Detect which cell encompasses the target text, then output its [X, Y] center coordinate. 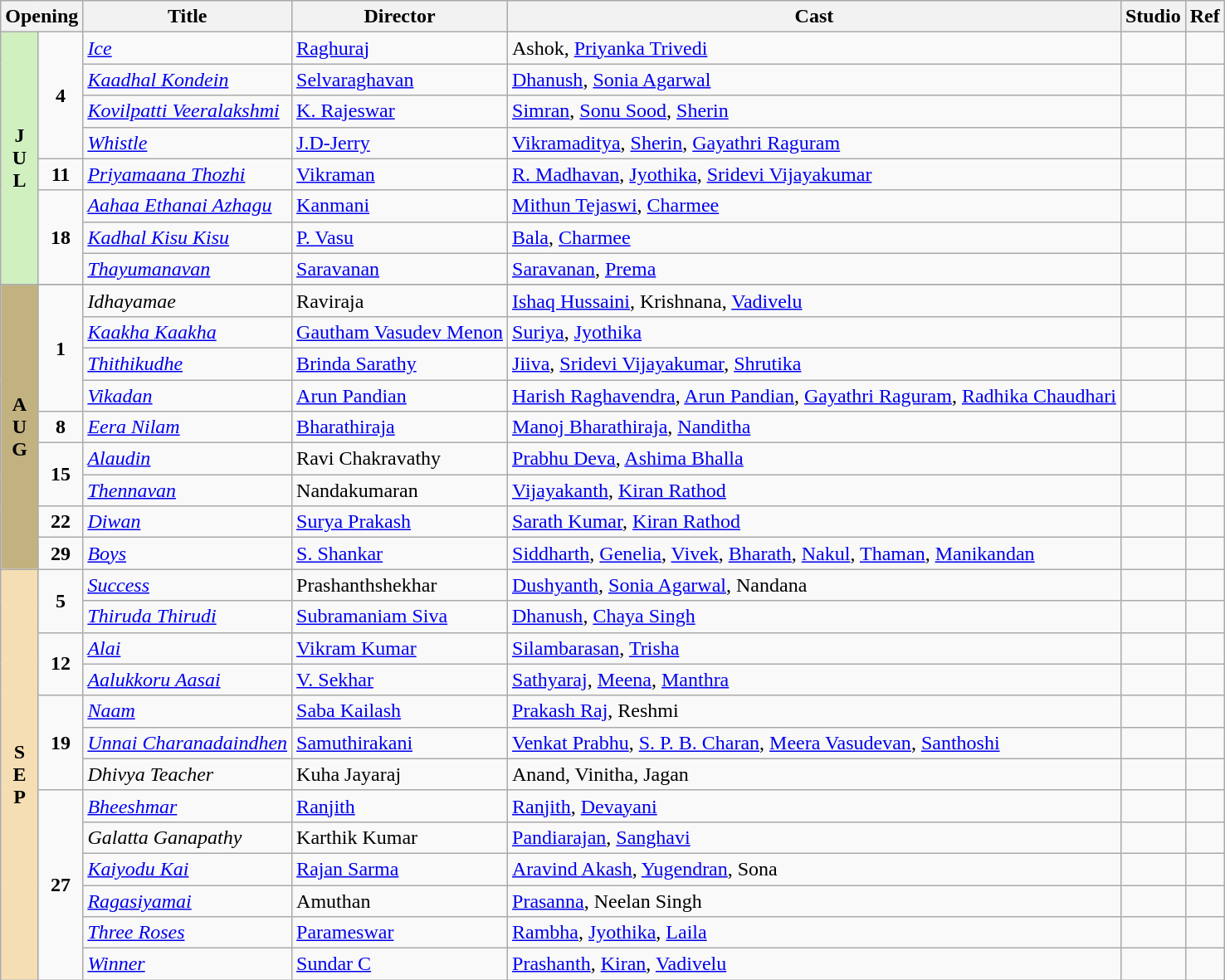
Sundar C [400, 964]
29 [61, 553]
Thithikudhe [188, 363]
Prashanth, Kiran, Vadivelu [815, 964]
Ashok, Priyanka Trivedi [815, 48]
Opening [41, 17]
Thiruda Thirudi [188, 617]
Karthik Kumar [400, 837]
Idhayamae [188, 300]
Kaadhal Kondein [188, 80]
Cast [815, 17]
Siddharth, Genelia, Vivek, Bharath, Nakul, Thaman, Manikandan [815, 553]
Boys [188, 553]
Dushyanth, Sonia Agarwal, Nandana [815, 585]
12 [61, 664]
P. Vasu [400, 237]
Selvaraghavan [400, 80]
K. Rajeswar [400, 111]
Ranjith [400, 806]
Naam [188, 711]
Prasanna, Neelan Singh [815, 900]
Dhanush, Chaya Singh [815, 617]
Kaakha Kaakha [188, 332]
Manoj Bharathiraja, Nanditha [815, 427]
Ragasiyamai [188, 900]
Saravanan, Prema [815, 269]
Raghuraj [400, 48]
J.D-Jerry [400, 143]
Kuha Jayaraj [400, 774]
Aravind Akash, Yugendran, Sona [815, 869]
Diwan [188, 522]
27 [61, 885]
Bheeshmar [188, 806]
Kovilpatti Veeralakshmi [188, 111]
19 [61, 743]
Parameswar [400, 933]
Ref [1205, 17]
Unnai Charanadaindhen [188, 743]
Kadhal Kisu Kisu [188, 237]
Silambarasan, Trisha [815, 648]
Nandakumaran [400, 490]
Studio [1153, 17]
Jiiva, Sridevi Vijayakumar, Shrutika [815, 363]
22 [61, 522]
Alaudin [188, 459]
Ranjith, Devayani [815, 806]
Alai [188, 648]
Kanmani [400, 206]
Samuthirakani [400, 743]
S. Shankar [400, 553]
Ravi Chakravathy [400, 459]
Bala, Charmee [815, 237]
Thayumanavan [188, 269]
JUL [20, 158]
Saravanan [400, 269]
Pandiarajan, Sanghavi [815, 837]
5 [61, 601]
Arun Pandian [400, 396]
Harish Raghavendra, Arun Pandian, Gayathri Raguram, Radhika Chaudhari [815, 396]
Prashanthshekhar [400, 585]
Prabhu Deva, Ashima Bhalla [815, 459]
11 [61, 174]
18 [61, 237]
Vikraman [400, 174]
Anand, Vinitha, Jagan [815, 774]
8 [61, 427]
Venkat Prabhu, S. P. B. Charan, Meera Vasudevan, Santhoshi [815, 743]
SEP [20, 775]
Ishaq Hussaini, Krishnana, Vadivelu [815, 300]
Dhanush, Sonia Agarwal [815, 80]
Vikram Kumar [400, 648]
Saba Kailash [400, 711]
Gautham Vasudev Menon [400, 332]
Dhivya Teacher [188, 774]
Mithun Tejaswi, Charmee [815, 206]
Thennavan [188, 490]
Success [188, 585]
Vikramaditya, Sherin, Gayathri Raguram [815, 143]
Brinda Sarathy [400, 363]
Aalukkoru Aasai [188, 680]
Vikadan [188, 396]
Three Roses [188, 933]
Subramaniam Siva [400, 617]
Title [188, 17]
Bharathiraja [400, 427]
Rambha, Jyothika, Laila [815, 933]
1 [61, 348]
Surya Prakash [400, 522]
Amuthan [400, 900]
Simran, Sonu Sood, Sherin [815, 111]
Sarath Kumar, Kiran Rathod [815, 522]
Ice [188, 48]
Prakash Raj, Reshmi [815, 711]
Sathyaraj, Meena, Manthra [815, 680]
R. Madhavan, Jyothika, Sridevi Vijayakumar [815, 174]
4 [61, 95]
Eera Nilam [188, 427]
Raviraja [400, 300]
AUG [20, 427]
Aahaa Ethanai Azhagu [188, 206]
15 [61, 475]
Priyamaana Thozhi [188, 174]
Vijayakanth, Kiran Rathod [815, 490]
Rajan Sarma [400, 869]
Winner [188, 964]
Whistle [188, 143]
Director [400, 17]
V. Sekhar [400, 680]
Galatta Ganapathy [188, 837]
Kaiyodu Kai [188, 869]
Suriya, Jyothika [815, 332]
